Find where the given text appears and provide that cell's center as [x, y] coordinate. 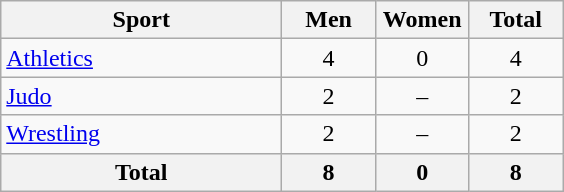
Women [422, 20]
Men [329, 20]
Judo [142, 96]
Sport [142, 20]
Athletics [142, 58]
Wrestling [142, 134]
